Output the (x, y) coordinate of the center of the cell containing the given text.  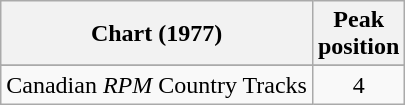
4 (358, 85)
Canadian RPM Country Tracks (157, 85)
Chart (1977) (157, 34)
Peakposition (358, 34)
